Pinpoint the cell where the given text exists, returning its [x, y] midpoint coordinate. 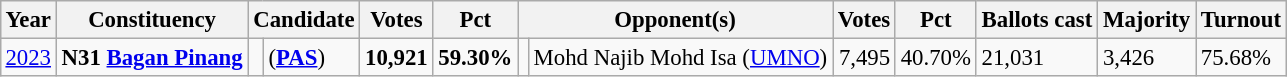
Majority [1147, 20]
59.30% [476, 57]
Candidate [304, 20]
Mohd Najib Mohd Isa (UMNO) [680, 57]
Ballots cast [1036, 20]
Constituency [152, 20]
Opponent(s) [676, 20]
2023 [28, 57]
(PAS) [312, 57]
75.68% [1242, 57]
N31 Bagan Pinang [152, 57]
Year [28, 20]
Turnout [1242, 20]
3,426 [1147, 57]
7,495 [864, 57]
40.70% [936, 57]
10,921 [396, 57]
21,031 [1036, 57]
